Return the [x, y] coordinate for the center point of the cell that contains the specified text.  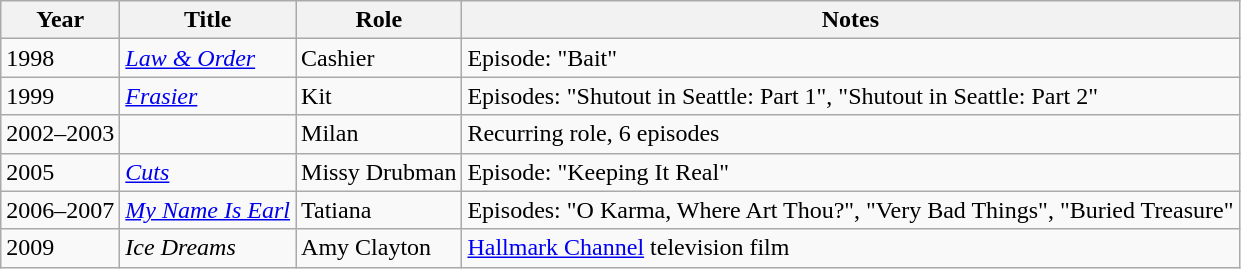
Year [60, 20]
2005 [60, 172]
Law & Order [208, 58]
Episodes: "O Karma, Where Art Thou?", "Very Bad Things", "Buried Treasure" [850, 210]
Title [208, 20]
Episode: "Keeping It Real" [850, 172]
My Name Is Earl [208, 210]
Cashier [379, 58]
Amy Clayton [379, 248]
Ice Dreams [208, 248]
Cuts [208, 172]
Milan [379, 134]
2002–2003 [60, 134]
Hallmark Channel television film [850, 248]
Episodes: "Shutout in Seattle: Part 1", "Shutout in Seattle: Part 2" [850, 96]
2009 [60, 248]
Notes [850, 20]
2006–2007 [60, 210]
Frasier [208, 96]
Tatiana [379, 210]
Recurring role, 6 episodes [850, 134]
Role [379, 20]
Episode: "Bait" [850, 58]
Missy Drubman [379, 172]
1998 [60, 58]
1999 [60, 96]
Kit [379, 96]
